Return the [X, Y] coordinate for the center point of the cell that contains the specified text.  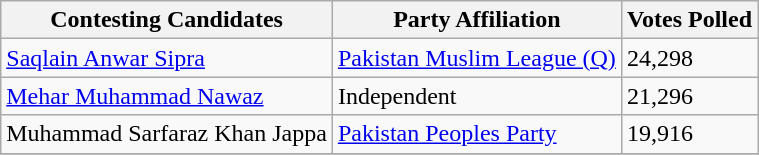
19,916 [689, 134]
Muhammad Sarfaraz Khan Jappa [167, 134]
Saqlain Anwar Sipra [167, 58]
Contesting Candidates [167, 20]
Pakistan Peoples Party [476, 134]
Votes Polled [689, 20]
24,298 [689, 58]
Party Affiliation [476, 20]
Independent [476, 96]
Mehar Muhammad Nawaz [167, 96]
21,296 [689, 96]
Pakistan Muslim League (Q) [476, 58]
